Determine the [X, Y] coordinate at the center of the cell enclosing the given text.  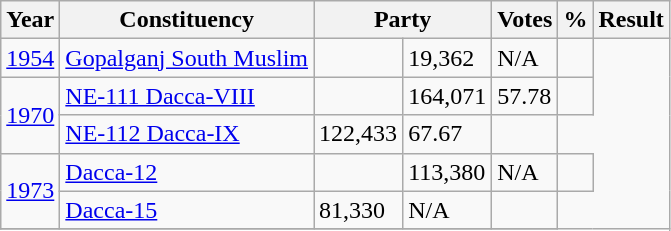
Constituency [187, 20]
Dacca-12 [187, 172]
Result [631, 20]
Gopalganj South Muslim [187, 58]
57.78 [525, 96]
122,433 [358, 134]
164,071 [448, 96]
113,380 [448, 172]
NE-111 Dacca-VIII [187, 96]
1973 [30, 191]
81,330 [358, 210]
NE-112 Dacca-IX [187, 134]
% [576, 20]
Party [403, 20]
Year [30, 20]
1970 [30, 115]
Dacca-15 [187, 210]
Votes [525, 20]
67.67 [448, 134]
1954 [30, 58]
19,362 [448, 58]
